Find where the given text appears and provide that cell's center as (x, y) coordinate. 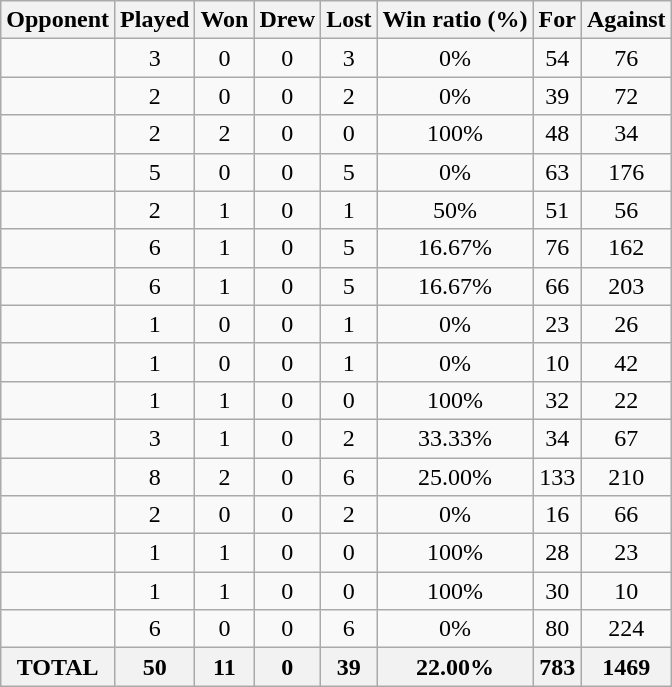
22 (626, 400)
210 (626, 477)
1469 (626, 667)
50% (455, 210)
54 (557, 58)
Played (155, 20)
42 (626, 362)
Win ratio (%) (455, 20)
32 (557, 400)
For (557, 20)
51 (557, 210)
Lost (349, 20)
72 (626, 96)
224 (626, 629)
33.33% (455, 438)
Opponent (58, 20)
16 (557, 515)
Won (224, 20)
28 (557, 553)
Against (626, 20)
48 (557, 134)
11 (224, 667)
TOTAL (58, 667)
203 (626, 286)
26 (626, 324)
80 (557, 629)
176 (626, 172)
162 (626, 248)
30 (557, 591)
133 (557, 477)
8 (155, 477)
Drew (288, 20)
25.00% (455, 477)
67 (626, 438)
56 (626, 210)
783 (557, 667)
63 (557, 172)
50 (155, 667)
22.00% (455, 667)
